Determine the (x, y) coordinate at the center of the cell enclosing the given text.  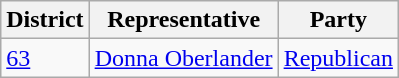
Republican (338, 58)
Party (338, 20)
District (45, 20)
63 (45, 58)
Donna Oberlander (184, 58)
Representative (184, 20)
